Scan for the cell matching the given text and deliver its (x, y) coordinate at center. 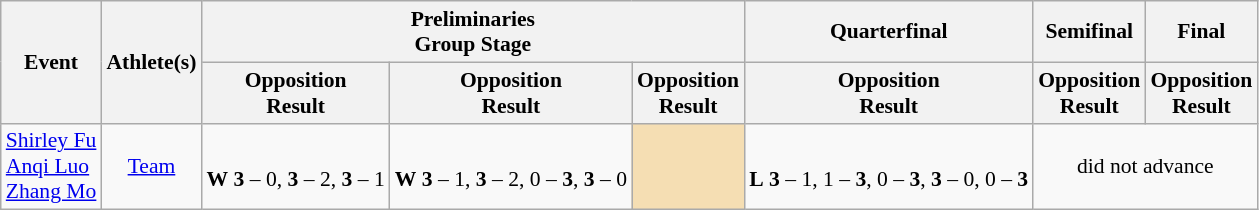
Event (52, 62)
Team (151, 166)
Shirley FuAnqi LuoZhang Mo (52, 166)
Final (1201, 32)
did not advance (1145, 166)
Athlete(s) (151, 62)
PreliminariesGroup Stage (472, 32)
Semifinal (1089, 32)
W 3 – 1, 3 – 2, 0 – 3, 3 – 0 (511, 166)
Quarterfinal (888, 32)
L 3 – 1, 1 – 3, 0 – 3, 3 – 0, 0 – 3 (888, 166)
W 3 – 0, 3 – 2, 3 – 1 (295, 166)
